Locate the cell with the specified text and output its (X, Y) center coordinate. 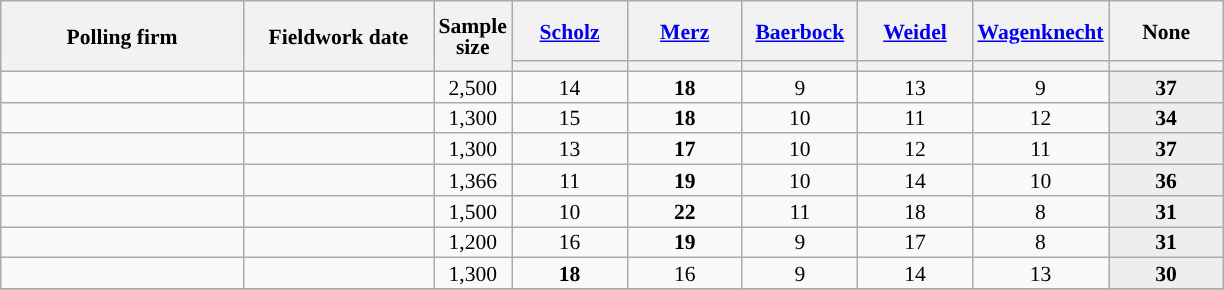
1,200 (473, 242)
36 (1166, 180)
Merz (684, 31)
1,366 (473, 180)
34 (1166, 118)
Baerbock (800, 31)
Polling firm (122, 36)
Fieldwork date (338, 36)
Weidel (914, 31)
Samplesize (473, 36)
22 (684, 212)
2,500 (473, 86)
30 (1166, 274)
1,500 (473, 212)
Wagenknecht (1040, 31)
None (1166, 31)
15 (570, 118)
Scholz (570, 31)
